Determine the (X, Y) coordinate at the center of the cell enclosing the given text.  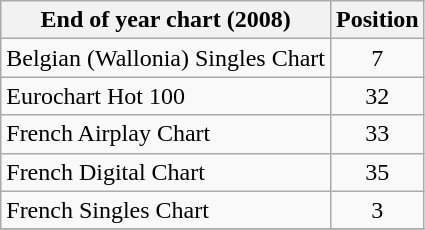
35 (377, 172)
French Singles Chart (166, 210)
Belgian (Wallonia) Singles Chart (166, 58)
33 (377, 134)
French Airplay Chart (166, 134)
32 (377, 96)
French Digital Chart (166, 172)
Eurochart Hot 100 (166, 96)
Position (377, 20)
3 (377, 210)
End of year chart (2008) (166, 20)
7 (377, 58)
